Output the (X, Y) coordinate of the center of the cell containing the given text.  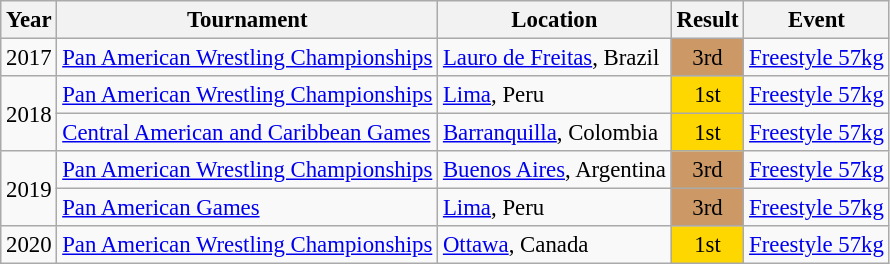
Central American and Caribbean Games (248, 133)
Tournament (248, 20)
Barranquilla, Colombia (555, 133)
2018 (29, 114)
Ottawa, Canada (555, 245)
Location (555, 20)
Buenos Aires, Argentina (555, 170)
Result (708, 20)
2020 (29, 245)
Lauro de Freitas, Brazil (555, 58)
Event (816, 20)
Pan American Games (248, 208)
Year (29, 20)
2017 (29, 58)
2019 (29, 188)
